Detect which cell encompasses the target text, then output its [x, y] center coordinate. 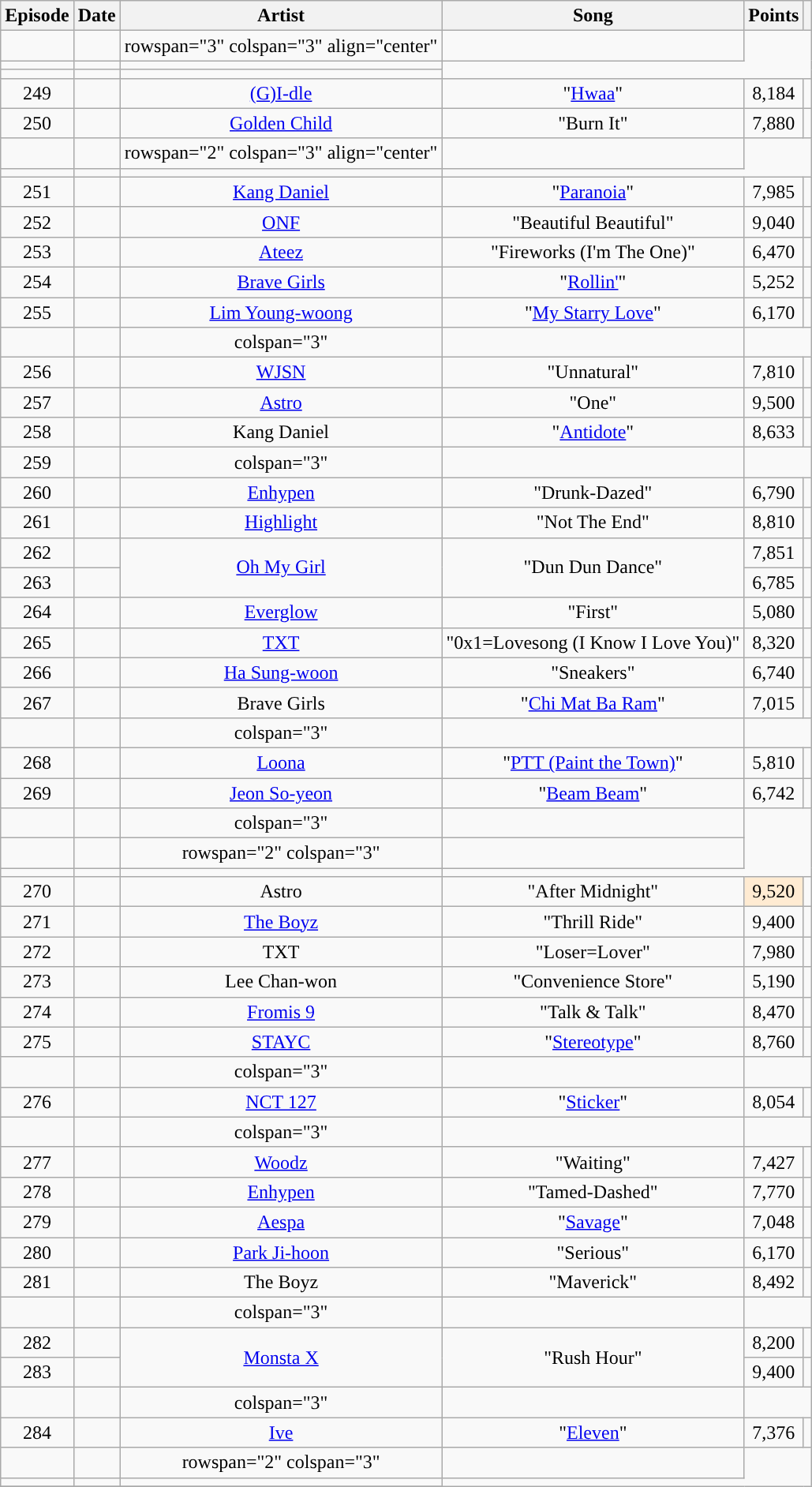
5,080 [773, 612]
7,015 [773, 702]
279 [37, 1222]
"Maverick" [593, 1283]
"Drunk-Dazed" [593, 493]
Points [773, 16]
7,880 [773, 123]
7,851 [773, 552]
"Unnatural" [593, 373]
6,470 [773, 252]
Woodz [281, 1162]
261 [37, 523]
257 [37, 403]
259 [37, 463]
265 [37, 642]
258 [37, 433]
"Paranoia" [593, 192]
"Rush Hour" [593, 1358]
8,492 [773, 1283]
8,810 [773, 523]
"Beautiful Beautiful" [593, 222]
ONF [281, 222]
5,190 [773, 982]
266 [37, 672]
256 [37, 373]
"Fireworks (I'm The One)" [593, 252]
280 [37, 1253]
272 [37, 952]
rowspan="3" colspan="3" align="center" [281, 46]
8,633 [773, 433]
260 [37, 493]
"Stereotype" [593, 1042]
"Burn It" [593, 123]
"Convenience Store" [593, 982]
6,790 [773, 493]
8,184 [773, 93]
9,500 [773, 403]
"Loser=Lover" [593, 952]
(G)I-dle [281, 93]
Fromis 9 [281, 1012]
250 [37, 123]
"Waiting" [593, 1162]
6,785 [773, 582]
276 [37, 1102]
269 [37, 793]
"Dun Dun Dance" [593, 567]
"Serious" [593, 1253]
8,760 [773, 1042]
275 [37, 1042]
Song [593, 16]
262 [37, 552]
5,810 [773, 762]
254 [37, 282]
252 [37, 222]
"Chi Mat Ba Ram" [593, 702]
"Hwaa" [593, 93]
277 [37, 1162]
283 [37, 1373]
Loona [281, 762]
"Sticker" [593, 1102]
Everglow [281, 612]
Monsta X [281, 1358]
278 [37, 1192]
"Savage" [593, 1222]
"Rollin'" [593, 282]
8,320 [773, 642]
7,985 [773, 192]
"Thrill Ride" [593, 922]
249 [37, 93]
268 [37, 762]
"Eleven" [593, 1433]
6,740 [773, 672]
"Beam Beam" [593, 793]
Oh My Girl [281, 567]
"First" [593, 612]
270 [37, 892]
Highlight [281, 523]
274 [37, 1012]
6,742 [773, 793]
281 [37, 1283]
STAYC [281, 1042]
Ha Sung-woon [281, 672]
"Tamed-Dashed" [593, 1192]
"0x1=Lovesong (I Know I Love You)" [593, 642]
"Sneakers" [593, 672]
5,252 [773, 282]
"Talk & Talk" [593, 1012]
7,810 [773, 373]
"One" [593, 403]
7,980 [773, 952]
"Antidote" [593, 433]
8,470 [773, 1012]
273 [37, 982]
282 [37, 1343]
Ive [281, 1433]
264 [37, 612]
Lee Chan-won [281, 982]
251 [37, 192]
Park Ji-hoon [281, 1253]
267 [37, 702]
WJSN [281, 373]
"Not The End" [593, 523]
"After Midnight" [593, 892]
Date [96, 16]
7,376 [773, 1433]
8,054 [773, 1102]
Episode [37, 16]
8,200 [773, 1343]
Jeon So-yeon [281, 793]
Ateez [281, 252]
NCT 127 [281, 1102]
253 [37, 252]
7,770 [773, 1192]
284 [37, 1433]
Artist [281, 16]
Lim Young-woong [281, 312]
7,048 [773, 1222]
"My Starry Love" [593, 312]
rowspan="2" colspan="3" align="center" [281, 153]
9,520 [773, 892]
Golden Child [281, 123]
271 [37, 922]
9,040 [773, 222]
"PTT (Paint the Town)" [593, 762]
255 [37, 312]
263 [37, 582]
7,427 [773, 1162]
Aespa [281, 1222]
